Return [X, Y] of the center of cell containing provided text 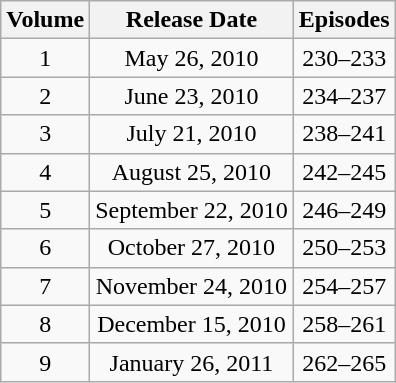
8 [46, 324]
1 [46, 58]
7 [46, 286]
October 27, 2010 [192, 248]
May 26, 2010 [192, 58]
246–249 [344, 210]
242–245 [344, 172]
2 [46, 96]
262–265 [344, 362]
Release Date [192, 20]
238–241 [344, 134]
9 [46, 362]
3 [46, 134]
6 [46, 248]
5 [46, 210]
July 21, 2010 [192, 134]
250–253 [344, 248]
November 24, 2010 [192, 286]
August 25, 2010 [192, 172]
Volume [46, 20]
Episodes [344, 20]
January 26, 2011 [192, 362]
December 15, 2010 [192, 324]
234–237 [344, 96]
230–233 [344, 58]
258–261 [344, 324]
254–257 [344, 286]
4 [46, 172]
September 22, 2010 [192, 210]
June 23, 2010 [192, 96]
